Determine the [X, Y] coordinate at the center of the cell enclosing the given text.  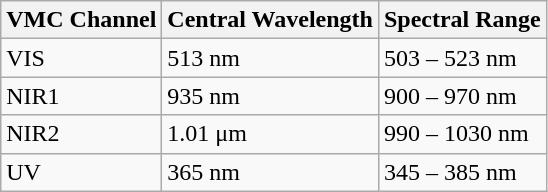
990 – 1030 nm [462, 134]
Spectral Range [462, 20]
VMC Channel [82, 20]
503 – 523 nm [462, 58]
1.01 μm [270, 134]
VIS [82, 58]
365 nm [270, 172]
935 nm [270, 96]
513 nm [270, 58]
UV [82, 172]
Central Wavelength [270, 20]
NIR1 [82, 96]
345 – 385 nm [462, 172]
NIR2 [82, 134]
900 – 970 nm [462, 96]
